Find where the given text appears and provide that cell's center as (x, y) coordinate. 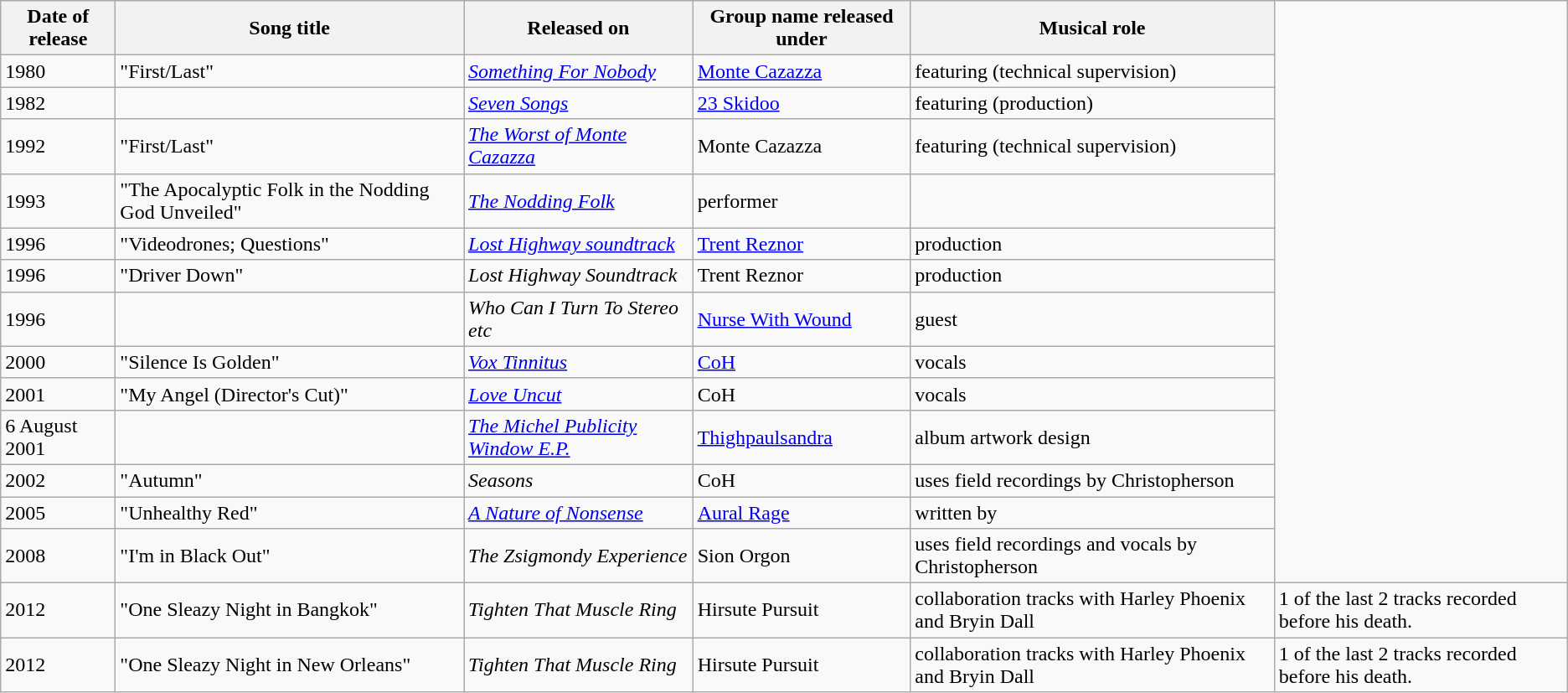
2008 (59, 556)
Seven Songs (579, 103)
The Worst of Monte Cazazza (579, 146)
Song title (290, 28)
Lost Highway soundtrack (579, 244)
"The Apocalyptic Folk in the Nodding God Unveiled" (290, 201)
"Silence Is Golden" (290, 362)
2005 (59, 512)
Date of release (59, 28)
"I'm in Black Out" (290, 556)
Something For Nobody (579, 71)
guest (1092, 318)
The Michel Publicity Window E.P. (579, 437)
"One Sleazy Night in Bangkok" (290, 610)
Lost Highway Soundtrack (579, 276)
2001 (59, 394)
A Nature of Nonsense (579, 512)
Musical role (1092, 28)
Love Uncut (579, 394)
1982 (59, 103)
2002 (59, 480)
"My Angel (Director's Cut)" (290, 394)
Who Can I Turn To Stereo etc (579, 318)
uses field recordings and vocals by Christopherson (1092, 556)
1993 (59, 201)
1992 (59, 146)
Seasons (579, 480)
Nurse With Wound (802, 318)
Sion Orgon (802, 556)
23 Skidoo (802, 103)
"One Sleazy Night in New Orleans" (290, 665)
performer (802, 201)
Vox Tinnitus (579, 362)
featuring (production) (1092, 103)
"Autumn" (290, 480)
"Driver Down" (290, 276)
"Videodrones; Questions" (290, 244)
2000 (59, 362)
Released on (579, 28)
Group name released under (802, 28)
"Unhealthy Red" (290, 512)
uses field recordings by Christopherson (1092, 480)
6 August 2001 (59, 437)
The Zsigmondy Experience (579, 556)
written by (1092, 512)
The Nodding Folk (579, 201)
album artwork design (1092, 437)
1980 (59, 71)
Aural Rage (802, 512)
Thighpaulsandra (802, 437)
